Output the (X, Y) coordinate of the center of the cell containing the given text.  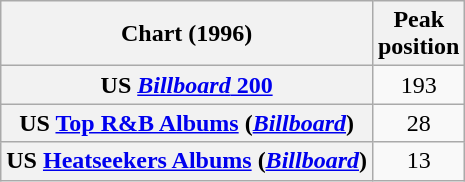
US Heatseekers Albums (Billboard) (187, 161)
193 (418, 85)
13 (418, 161)
28 (418, 123)
Chart (1996) (187, 34)
US Billboard 200 (187, 85)
Peakposition (418, 34)
US Top R&B Albums (Billboard) (187, 123)
